For the text-containing cell, return its midpoint in [X, Y] coordinate format. 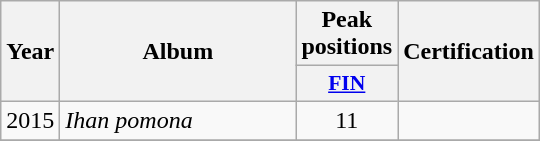
11 [347, 120]
FIN [347, 84]
Ihan pomona [178, 120]
Certification [469, 52]
Album [178, 52]
Peak positions [347, 34]
Year [30, 52]
2015 [30, 120]
